Pinpoint the cell where the given text exists, returning its [X, Y] midpoint coordinate. 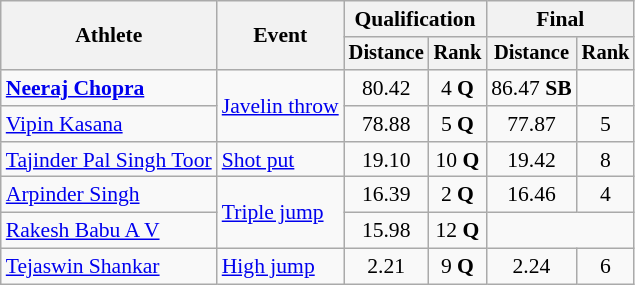
12 Q [458, 231]
Triple jump [280, 212]
Final [560, 19]
80.42 [386, 88]
19.10 [386, 160]
Tajinder Pal Singh Toor [109, 160]
86.47 SB [532, 88]
Vipin Kasana [109, 124]
Event [280, 36]
Neeraj Chopra [109, 88]
78.88 [386, 124]
Athlete [109, 36]
4 [606, 195]
19.42 [532, 160]
Arpinder Singh [109, 195]
High jump [280, 267]
10 Q [458, 160]
5 [606, 124]
9 Q [458, 267]
15.98 [386, 231]
16.39 [386, 195]
2.21 [386, 267]
2.24 [532, 267]
16.46 [532, 195]
5 Q [458, 124]
Qualification [415, 19]
Shot put [280, 160]
Tejaswin Shankar [109, 267]
6 [606, 267]
2 Q [458, 195]
Javelin throw [280, 106]
4 Q [458, 88]
8 [606, 160]
Rakesh Babu A V [109, 231]
77.87 [532, 124]
